Find where the given text appears and provide that cell's center as [x, y] coordinate. 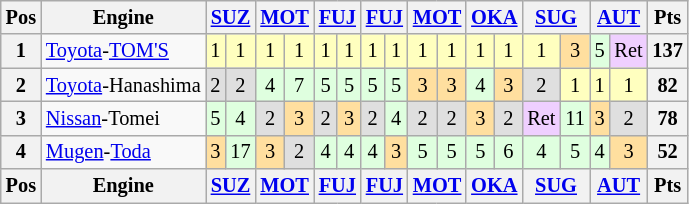
Nissan-Tomei [124, 118]
137 [668, 51]
82 [668, 85]
7 [300, 85]
Mugen-Toda [124, 152]
52 [668, 152]
6 [508, 152]
Toyota-TOM'S [124, 51]
78 [668, 118]
17 [240, 152]
11 [574, 118]
Toyota-Hanashima [124, 85]
